Pinpoint the cell where the given text exists, returning its [X, Y] midpoint coordinate. 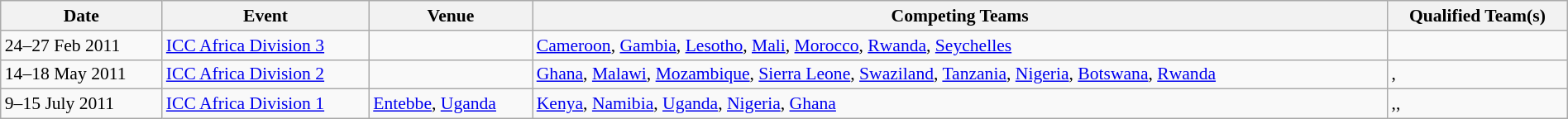
Entebbe, Uganda [450, 104]
ICC Africa Division 1 [265, 104]
ICC Africa Division 2 [265, 74]
Qualified Team(s) [1478, 16]
Event [265, 16]
14–18 May 2011 [81, 74]
24–27 Feb 2011 [81, 45]
Cameroon, Gambia, Lesotho, Mali, Morocco, Rwanda, Seychelles [960, 45]
Kenya, Namibia, Uganda, Nigeria, Ghana [960, 104]
Ghana, Malawi, Mozambique, Sierra Leone, Swaziland, Tanzania, Nigeria, Botswana, Rwanda [960, 74]
ICC Africa Division 3 [265, 45]
Competing Teams [960, 16]
, [1478, 74]
Date [81, 16]
,, [1478, 104]
Venue [450, 16]
9–15 July 2011 [81, 104]
